Return the (x, y) coordinate for the center point of the cell that contains the specified text.  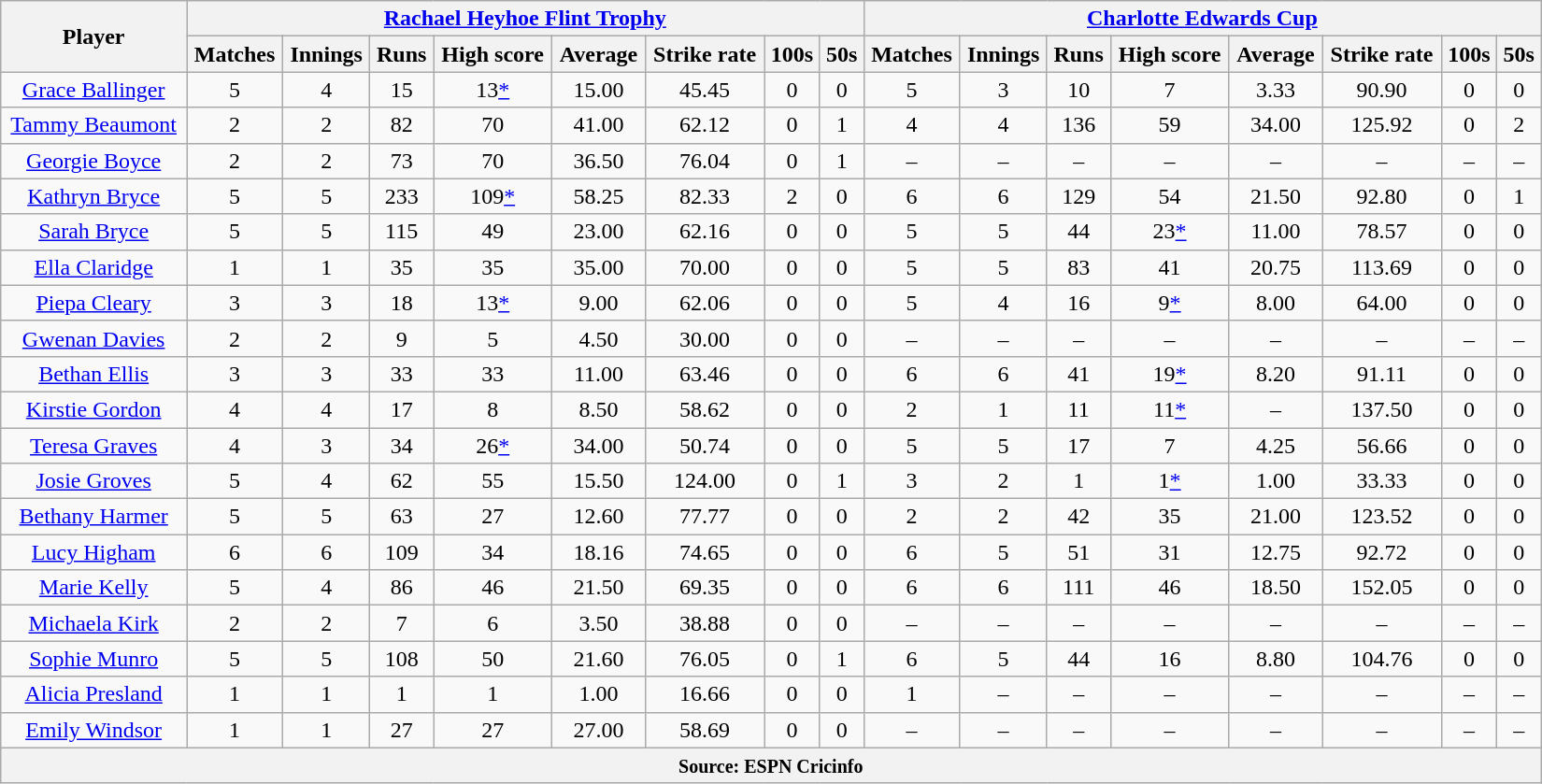
11 (1078, 409)
45.45 (705, 90)
18.50 (1276, 588)
Sophie Munro (93, 659)
Ella Claridge (93, 267)
92.80 (1382, 196)
129 (1078, 196)
50 (493, 659)
92.72 (1382, 552)
Kathryn Bryce (93, 196)
54 (1170, 196)
36.50 (599, 161)
86 (402, 588)
9 (402, 338)
83 (1078, 267)
8.50 (599, 409)
4.25 (1276, 446)
8 (493, 409)
74.65 (705, 552)
Source: ESPN Cricinfo (771, 765)
104.76 (1382, 659)
Josie Groves (93, 481)
108 (402, 659)
109* (493, 196)
152.05 (1382, 588)
15.00 (599, 90)
137.50 (1382, 409)
10 (1078, 90)
58.69 (705, 730)
62.16 (705, 232)
51 (1078, 552)
15 (402, 90)
59 (1170, 125)
12.60 (599, 517)
Charlotte Edwards Cup (1202, 19)
69.35 (705, 588)
233 (402, 196)
Alicia Presland (93, 694)
64.00 (1382, 303)
8.20 (1276, 374)
Bethany Harmer (93, 517)
56.66 (1382, 446)
90.90 (1382, 90)
9* (1170, 303)
Marie Kelly (93, 588)
109 (402, 552)
9.00 (599, 303)
55 (493, 481)
8.80 (1276, 659)
62 (402, 481)
76.05 (705, 659)
18.16 (599, 552)
63.46 (705, 374)
76.04 (705, 161)
Rachael Heyhoe Flint Trophy (525, 19)
41.00 (599, 125)
Gwenan Davies (93, 338)
73 (402, 161)
123.52 (1382, 517)
Player (93, 36)
3.33 (1276, 90)
78.57 (1382, 232)
82 (402, 125)
111 (1078, 588)
Georgie Boyce (93, 161)
12.75 (1276, 552)
Kirstie Gordon (93, 409)
49 (493, 232)
20.75 (1276, 267)
58.25 (599, 196)
33.33 (1382, 481)
27.00 (599, 730)
82.33 (705, 196)
Emily Windsor (93, 730)
38.88 (705, 623)
19* (1170, 374)
77.77 (705, 517)
15.50 (599, 481)
62.06 (705, 303)
63 (402, 517)
21.00 (1276, 517)
125.92 (1382, 125)
42 (1078, 517)
Bethan Ellis (93, 374)
113.69 (1382, 267)
23* (1170, 232)
62.12 (705, 125)
4.50 (599, 338)
Teresa Graves (93, 446)
3.50 (599, 623)
70.00 (705, 267)
Piepa Cleary (93, 303)
115 (402, 232)
124.00 (705, 481)
Michaela Kirk (93, 623)
8.00 (1276, 303)
Lucy Higham (93, 552)
35.00 (599, 267)
16.66 (705, 694)
58.62 (705, 409)
Grace Ballinger (93, 90)
1* (1170, 481)
23.00 (599, 232)
Sarah Bryce (93, 232)
136 (1078, 125)
11* (1170, 409)
21.60 (599, 659)
50.74 (705, 446)
Tammy Beaumont (93, 125)
91.11 (1382, 374)
18 (402, 303)
30.00 (705, 338)
31 (1170, 552)
26* (493, 446)
